Extract the [x, y] coordinate from the center of the cell holding the provided text.  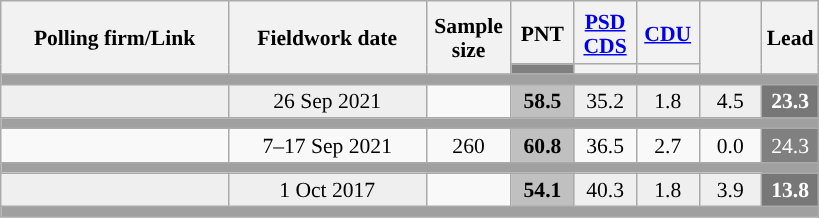
PSDCDS [606, 32]
260 [468, 146]
Fieldwork date [327, 38]
CDU [668, 32]
35.2 [606, 101]
3.9 [730, 190]
2.7 [668, 146]
54.1 [542, 190]
26 Sep 2021 [327, 101]
58.5 [542, 101]
13.8 [790, 190]
1 Oct 2017 [327, 190]
4.5 [730, 101]
40.3 [606, 190]
Lead [790, 38]
23.3 [790, 101]
60.8 [542, 146]
PNT [542, 32]
24.3 [790, 146]
Sample size [468, 38]
Polling firm/Link [115, 38]
7–17 Sep 2021 [327, 146]
0.0 [730, 146]
36.5 [606, 146]
